Scan for the cell matching the given text and deliver its (X, Y) coordinate at center. 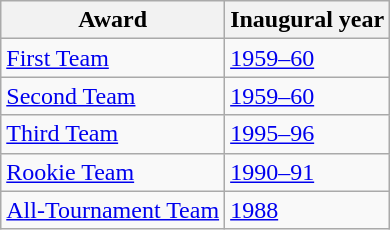
Second Team (113, 96)
Third Team (113, 134)
All-Tournament Team (113, 210)
Rookie Team (113, 172)
Award (113, 20)
1990–91 (308, 172)
1988 (308, 210)
1995–96 (308, 134)
First Team (113, 58)
Inaugural year (308, 20)
